Identify which cell holds the provided text, then report its (x, y) central coordinate. 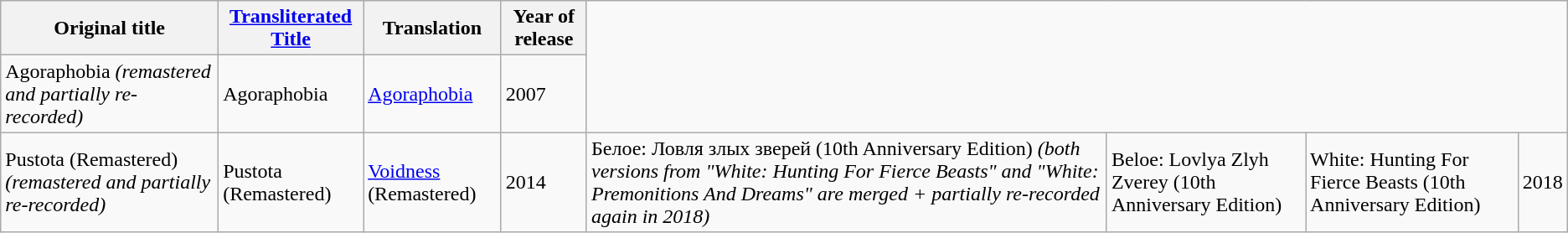
2014 (544, 183)
Translation (432, 28)
Beloe: Lovlya Zlyh Zverey (10th Anniversary Edition) (1206, 183)
2007 (544, 94)
Year of release (544, 28)
White: Hunting For Fierce Beasts (10th Anniversary Edition) (1412, 183)
Pustota (Remastered) (remastered and partially re-recorded) (110, 183)
2018 (1543, 183)
Agoraphobia (remastered and partially re-recorded) (110, 94)
Transliterated Title (291, 28)
Original title (110, 28)
Pustota (Remastered) (291, 183)
Voidness (Remastered) (432, 183)
